Scan for the cell matching the given text and deliver its [x, y] coordinate at center. 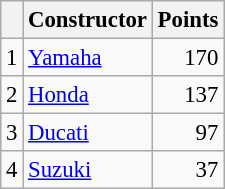
2 [12, 95]
Suzuki [88, 170]
137 [188, 95]
Honda [88, 95]
3 [12, 133]
Ducati [88, 133]
1 [12, 58]
37 [188, 170]
Points [188, 20]
Constructor [88, 20]
97 [188, 133]
170 [188, 58]
4 [12, 170]
Yamaha [88, 58]
